Return [x, y] of the center of cell containing provided text 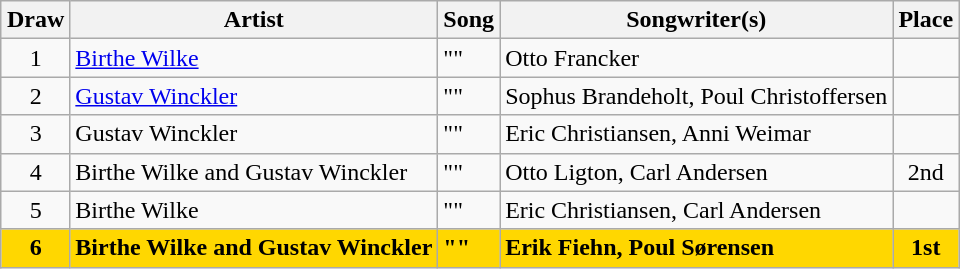
Erik Fiehn, Poul Sørensen [696, 248]
Songwriter(s) [696, 20]
Otto Ligton, Carl Andersen [696, 172]
1 [35, 58]
Sophus Brandeholt, Poul Christoffersen [696, 96]
Place [926, 20]
2nd [926, 172]
6 [35, 248]
2 [35, 96]
Eric Christiansen, Anni Weimar [696, 134]
4 [35, 172]
Eric Christiansen, Carl Andersen [696, 210]
3 [35, 134]
Artist [254, 20]
5 [35, 210]
Otto Francker [696, 58]
Draw [35, 20]
1st [926, 248]
Song [469, 20]
